Provide the [X, Y] coordinate of the cell's center where the given text is located.  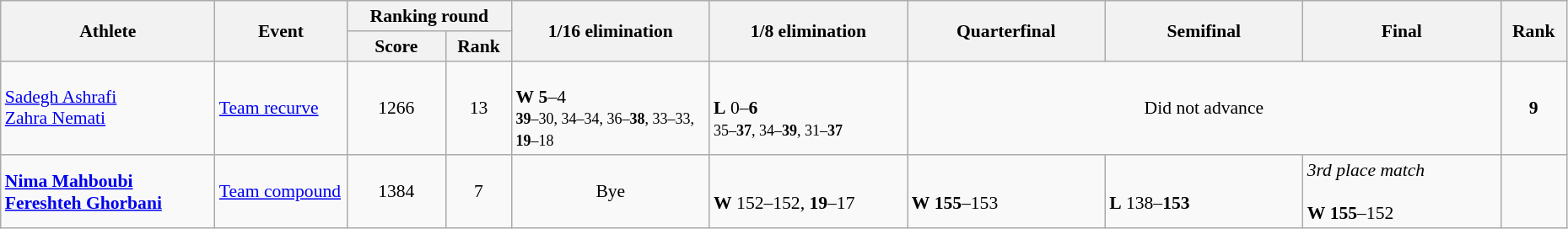
Team compound [281, 192]
1266 [396, 108]
1/8 elimination [808, 30]
L 0–635–37, 34–39, 31–37 [808, 108]
7 [478, 192]
L 138–153 [1204, 192]
Athlete [108, 30]
1384 [396, 192]
Did not advance [1204, 108]
13 [478, 108]
Final [1402, 30]
1/16 elimination [611, 30]
9 [1533, 108]
Score [396, 46]
Ranking round [428, 16]
W 5–439–30, 34–34, 36–38, 33–33, 19–18 [611, 108]
Bye [611, 192]
W 155–153 [1007, 192]
Semifinal [1204, 30]
3rd place matchW 155–152 [1402, 192]
Team recurve [281, 108]
Sadegh AshrafiZahra Nemati [108, 108]
Nima MahboubiFereshteh Ghorbani [108, 192]
W 152–152, 19–17 [808, 192]
Quarterfinal [1007, 30]
Event [281, 30]
